Capture the cell that displays the provided text and extract its (X, Y) central coordinate. 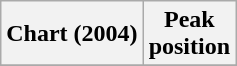
Peakposition (189, 34)
Chart (2004) (72, 34)
